Scan for the cell matching the given text and deliver its (X, Y) coordinate at center. 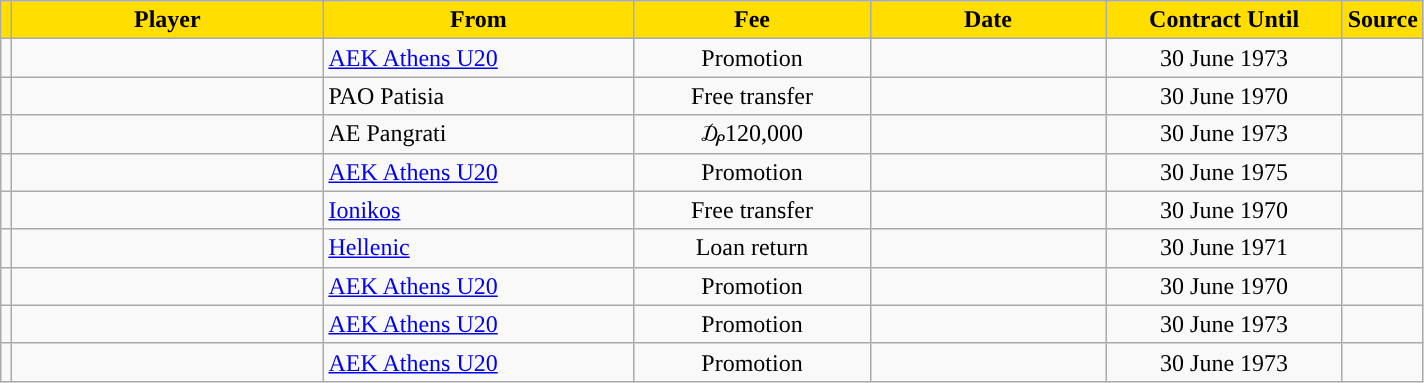
From (478, 20)
Loan return (752, 248)
30 June 1975 (1224, 172)
30 June 1971 (1224, 248)
AE Pangrati (478, 134)
Hellenic (478, 248)
Ionikos (478, 210)
Fee (752, 20)
PAO Patisia (478, 96)
Player (168, 20)
Date (988, 20)
Contract Until (1224, 20)
Source (1382, 20)
₯120,000 (752, 134)
